Identify which cell holds the provided text, then report its (X, Y) central coordinate. 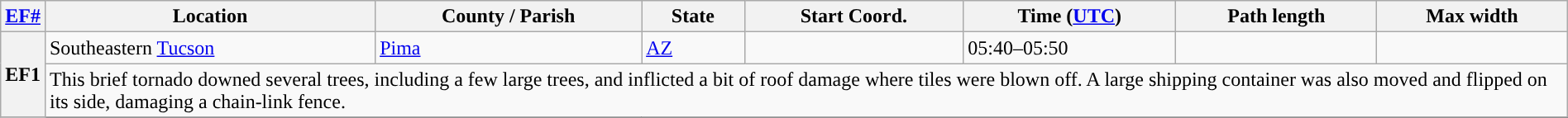
EF# (23, 17)
County / Parish (509, 17)
Max width (1472, 17)
Path length (1277, 17)
State (693, 17)
Southeastern Tucson (210, 48)
Location (210, 17)
Start Coord. (853, 17)
Pima (509, 48)
Time (UTC) (1070, 17)
05:40–05:50 (1070, 48)
AZ (693, 48)
EF1 (23, 74)
